Extract the [x, y] coordinate from the center of the cell holding the provided text.  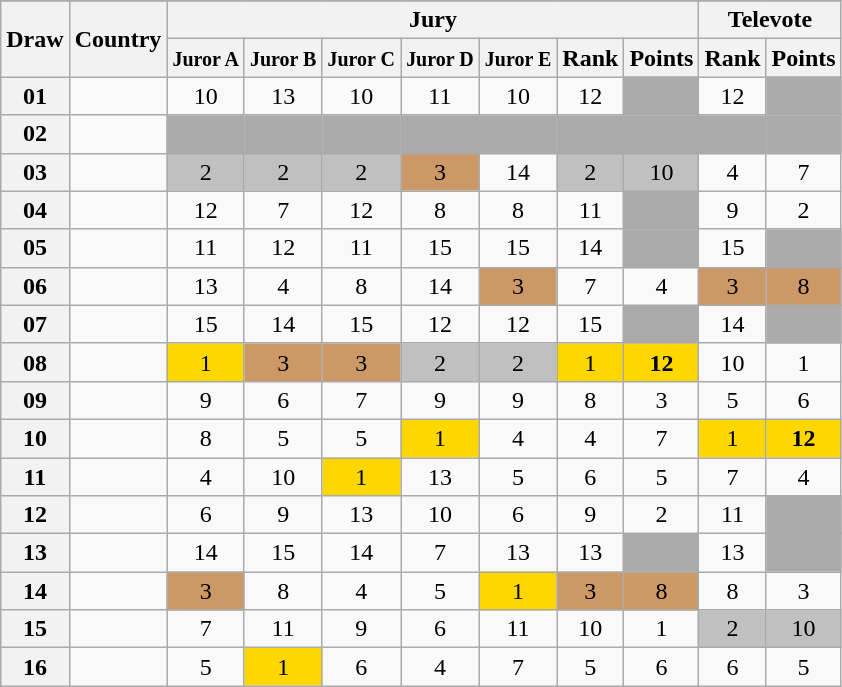
Draw [35, 39]
02 [35, 134]
05 [35, 248]
Juror C [362, 58]
Televote [770, 20]
Juror E [518, 58]
08 [35, 362]
Juror D [440, 58]
06 [35, 286]
01 [35, 96]
04 [35, 210]
Juror B [283, 58]
07 [35, 324]
09 [35, 400]
03 [35, 172]
16 [35, 667]
Jury [433, 20]
Country [118, 39]
Juror A [206, 58]
